From the cell containing the given text, extract its center point as (X, Y) coordinate. 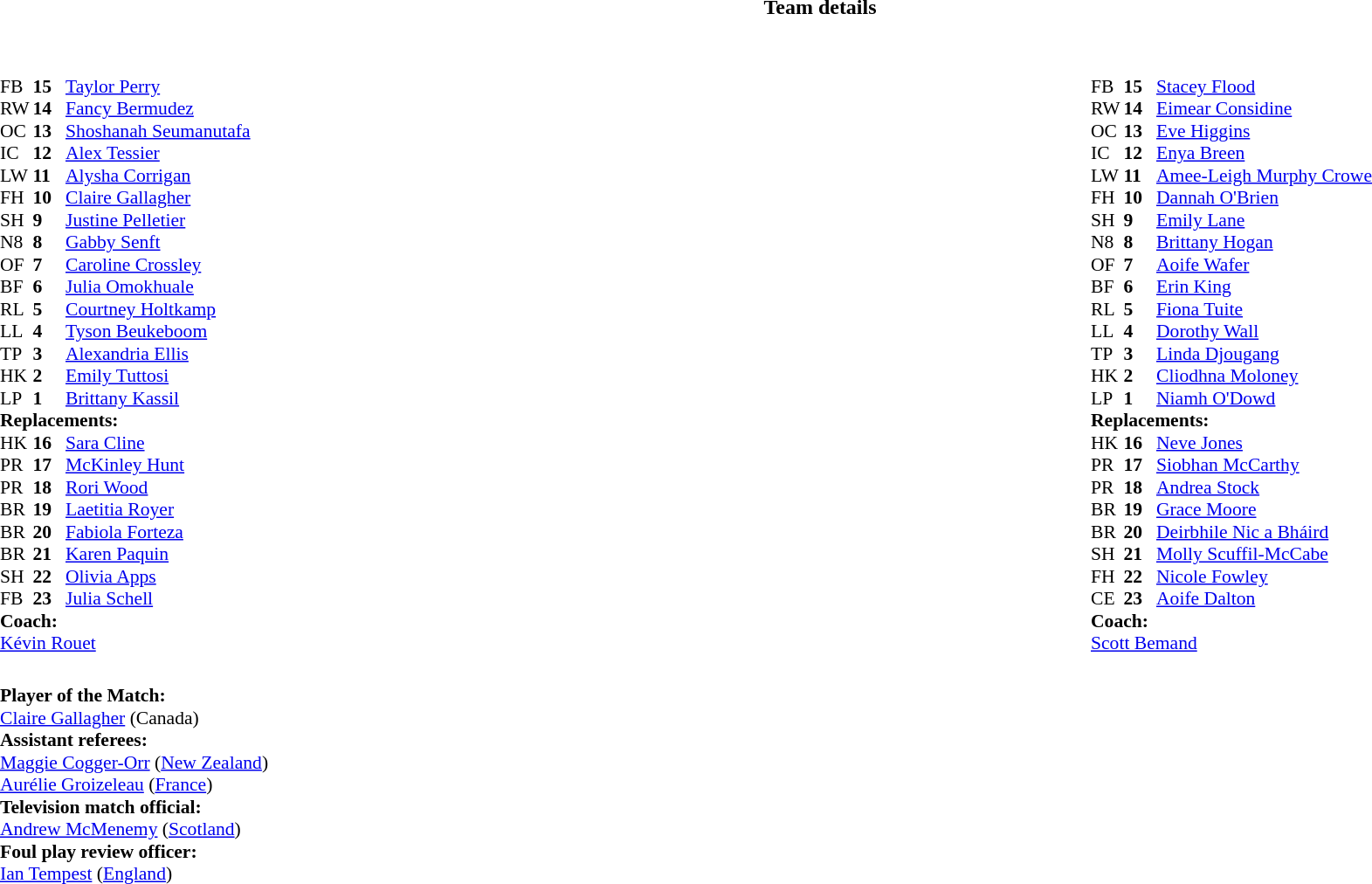
Justine Pelletier (158, 220)
Erin King (1265, 287)
Cliodhna Moloney (1265, 376)
Olivia Apps (158, 577)
Linda Djougang (1265, 354)
Brittany Kassil (158, 398)
Laetitia Royer (158, 509)
Alexandria Ellis (158, 354)
Karen Paquin (158, 555)
Eimear Considine (1265, 109)
Claire Gallagher (158, 198)
Aoife Wafer (1265, 265)
Enya Breen (1265, 153)
Courtney Holtkamp (158, 309)
Caroline Crossley (158, 265)
Stacey Flood (1265, 86)
Tyson Beukeboom (158, 331)
Gabby Senft (158, 242)
Grace Moore (1265, 509)
Julia Schell (158, 598)
Kévin Rouet (126, 644)
Siobhan McCarthy (1265, 466)
Fiona Tuite (1265, 309)
Eve Higgins (1265, 131)
Amee-Leigh Murphy Crowe (1265, 176)
Nicole Fowley (1265, 577)
Aoife Dalton (1265, 598)
Neve Jones (1265, 443)
Julia Omokhuale (158, 287)
Shoshanah Seumanutafa (158, 131)
Scott Bemand (1231, 644)
Emily Tuttosi (158, 376)
Molly Scuffil-McCabe (1265, 555)
Niamh O'Dowd (1265, 398)
Taylor Perry (158, 86)
Andrea Stock (1265, 487)
Dannah O'Brien (1265, 198)
McKinley Hunt (158, 466)
Deirbhile Nic a Bháird (1265, 532)
Fancy Bermudez (158, 109)
CE (1107, 598)
Fabiola Forteza (158, 532)
Emily Lane (1265, 220)
Rori Wood (158, 487)
Dorothy Wall (1265, 331)
Brittany Hogan (1265, 242)
Sara Cline (158, 443)
Alysha Corrigan (158, 176)
Alex Tessier (158, 153)
